Provide the [X, Y] coordinate of the cell's center where the given text is located.  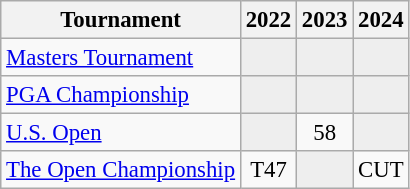
Tournament [121, 20]
2022 [268, 20]
T47 [268, 170]
58 [325, 133]
2024 [381, 20]
The Open Championship [121, 170]
2023 [325, 20]
U.S. Open [121, 133]
CUT [381, 170]
Masters Tournament [121, 58]
PGA Championship [121, 95]
